Output the (X, Y) coordinate of the center of the cell containing the given text.  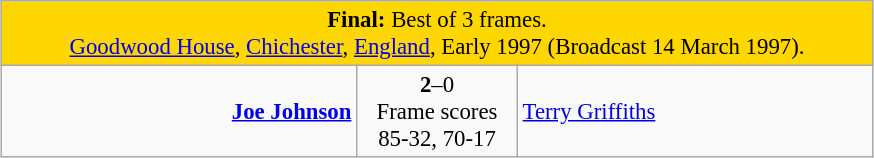
2–0Frame scores85-32, 70-17 (438, 112)
Terry Griffiths (695, 112)
Final: Best of 3 frames.Goodwood House, Chichester, England, Early 1997 (Broadcast 14 March 1997). (437, 34)
Joe Johnson (179, 112)
